Return [x, y] of the center of cell containing provided text 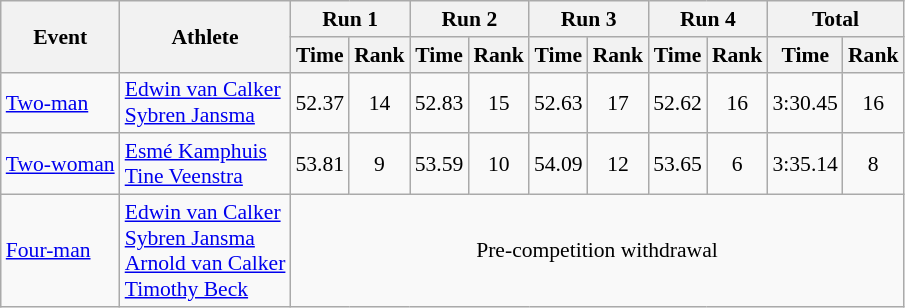
53.59 [440, 164]
52.83 [440, 102]
Esmé KamphuisTine Veenstra [206, 164]
Run 1 [350, 19]
Run 4 [708, 19]
12 [618, 164]
52.37 [320, 102]
9 [380, 164]
Run 3 [588, 19]
53.81 [320, 164]
10 [498, 164]
Athlete [206, 36]
Event [60, 36]
Pre-competition withdrawal [596, 251]
54.09 [558, 164]
17 [618, 102]
6 [738, 164]
53.65 [678, 164]
52.63 [558, 102]
52.62 [678, 102]
Two-man [60, 102]
Run 2 [470, 19]
Total [835, 19]
3:30.45 [804, 102]
Two-woman [60, 164]
Four-man [60, 251]
Edwin van CalkerSybren JansmaArnold van CalkerTimothy Beck [206, 251]
3:35.14 [804, 164]
8 [874, 164]
14 [380, 102]
Edwin van CalkerSybren Jansma [206, 102]
15 [498, 102]
